Determine the (X, Y) coordinate at the center of the cell enclosing the given text.  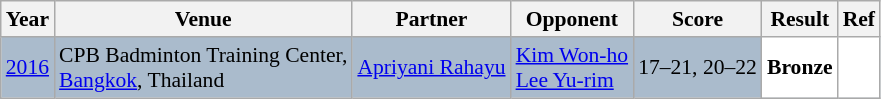
Ref (859, 19)
Apriyani Rahayu (431, 68)
Partner (431, 19)
2016 (28, 68)
Opponent (572, 19)
CPB Badminton Training Center,Bangkok, Thailand (203, 68)
Kim Won-ho Lee Yu-rim (572, 68)
Score (698, 19)
Venue (203, 19)
Year (28, 19)
Bronze (800, 68)
17–21, 20–22 (698, 68)
Result (800, 19)
